Provide the [X, Y] coordinate of the cell's center where the given text is located.  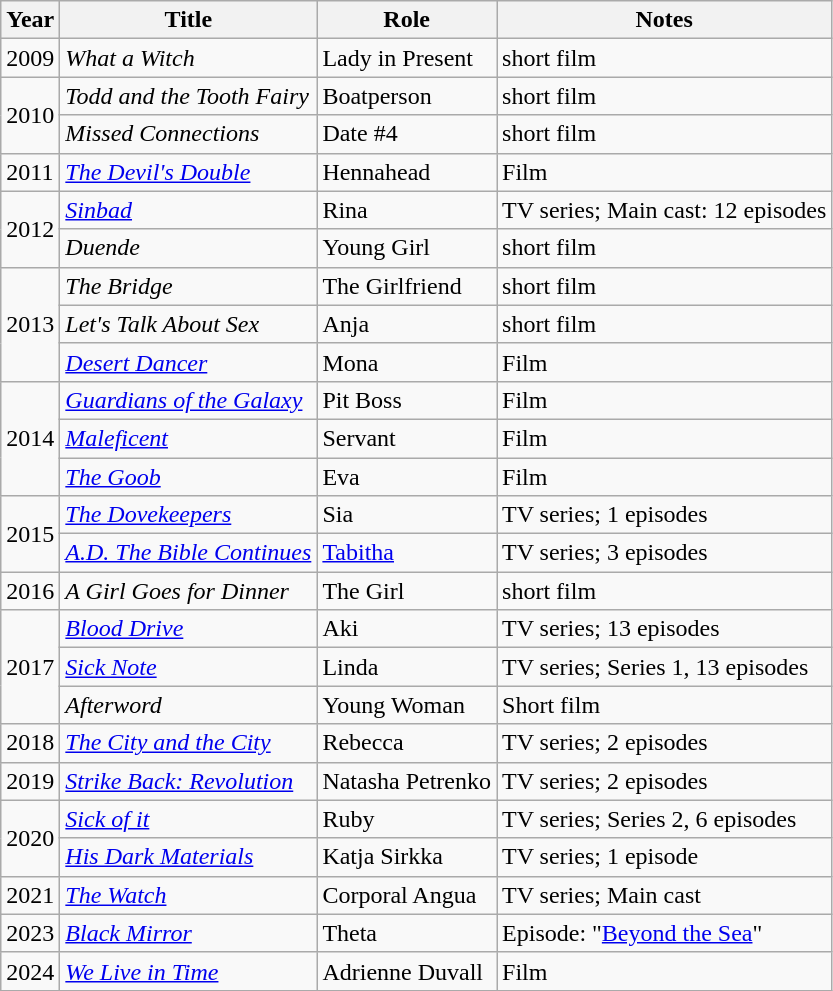
The Goob [188, 477]
Episode: "Beyond the Sea" [664, 933]
What a Witch [188, 58]
Theta [407, 933]
Young Woman [407, 705]
Black Mirror [188, 933]
TV series; 3 episodes [664, 553]
2017 [30, 667]
Linda [407, 667]
Hennahead [407, 172]
Sick of it [188, 819]
Role [407, 20]
Eva [407, 477]
Date #4 [407, 134]
TV series; Main cast [664, 895]
Servant [407, 438]
2021 [30, 895]
2015 [30, 534]
Anja [407, 324]
2009 [30, 58]
Aki [407, 629]
2012 [30, 229]
Tabitha [407, 553]
TV series; 13 episodes [664, 629]
2020 [30, 838]
Corporal Angua [407, 895]
Mona [407, 362]
A.D. The Bible Continues [188, 553]
TV series; 1 episode [664, 857]
The Watch [188, 895]
The Girl [407, 591]
Rebecca [407, 743]
His Dark Materials [188, 857]
The Devil's Double [188, 172]
2023 [30, 933]
Sick Note [188, 667]
Let's Talk About Sex [188, 324]
2014 [30, 438]
2016 [30, 591]
A Girl Goes for Dinner [188, 591]
Desert Dancer [188, 362]
2019 [30, 781]
2011 [30, 172]
Sia [407, 515]
The City and the City [188, 743]
Short film [664, 705]
Adrienne Duvall [407, 971]
Maleficent [188, 438]
Afterword [188, 705]
Natasha Petrenko [407, 781]
Boatperson [407, 96]
Blood Drive [188, 629]
2013 [30, 324]
Lady in Present [407, 58]
We Live in Time [188, 971]
Missed Connections [188, 134]
Pit Boss [407, 400]
The Bridge [188, 286]
TV series; Series 1, 13 episodes [664, 667]
Young Girl [407, 248]
Todd and the Tooth Fairy [188, 96]
Guardians of the Galaxy [188, 400]
Rina [407, 210]
2024 [30, 971]
Strike Back: Revolution [188, 781]
2010 [30, 115]
Sinbad [188, 210]
TV series; Main cast: 12 episodes [664, 210]
TV series; Series 2, 6 episodes [664, 819]
Notes [664, 20]
2018 [30, 743]
TV series; 1 episodes [664, 515]
Year [30, 20]
The Dovekeepers [188, 515]
The Girlfriend [407, 286]
Ruby [407, 819]
Katja Sirkka [407, 857]
Title [188, 20]
Duende [188, 248]
